For the text-containing cell, return its midpoint in (X, Y) coordinate format. 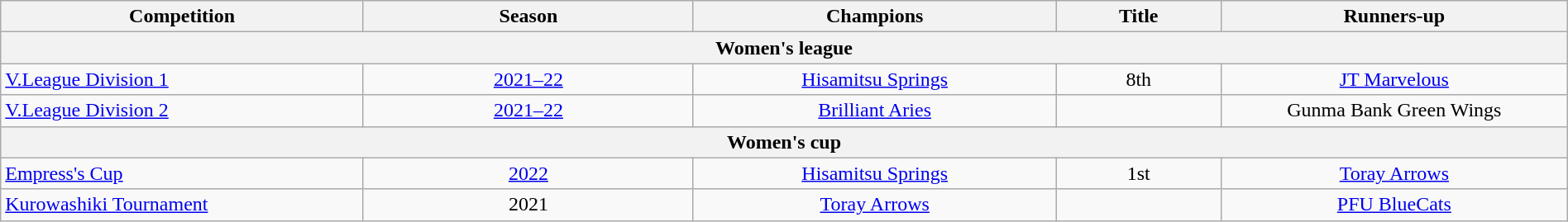
1st (1138, 173)
Champions (875, 17)
2021 (528, 205)
2022 (528, 173)
Competition (182, 17)
Women's cup (784, 142)
Empress's Cup (182, 173)
Title (1138, 17)
Women's league (784, 48)
Gunma Bank Green Wings (1394, 111)
Kurowashiki Tournament (182, 205)
Runners-up (1394, 17)
V.League Division 2 (182, 111)
Brilliant Aries (875, 111)
PFU BlueCats (1394, 205)
8th (1138, 79)
Season (528, 17)
V.League Division 1 (182, 79)
JT Marvelous (1394, 79)
